Determine the [X, Y] coordinate at the center of the cell enclosing the given text.  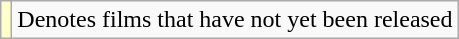
Denotes films that have not yet been released [235, 20]
